Find where the given text appears and provide that cell's center as [X, Y] coordinate. 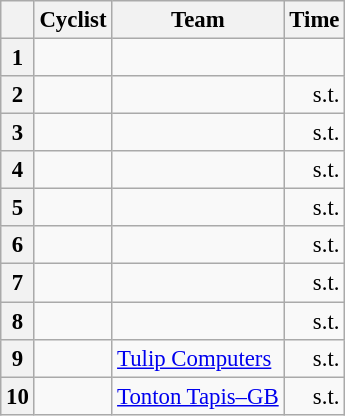
3 [18, 133]
7 [18, 283]
Tonton Tapis–GB [198, 396]
1 [18, 58]
Tulip Computers [198, 358]
4 [18, 170]
9 [18, 358]
6 [18, 245]
Cyclist [73, 20]
10 [18, 396]
5 [18, 208]
Team [198, 20]
Time [314, 20]
2 [18, 95]
8 [18, 321]
